From the cell containing the given text, extract its center point as [x, y] coordinate. 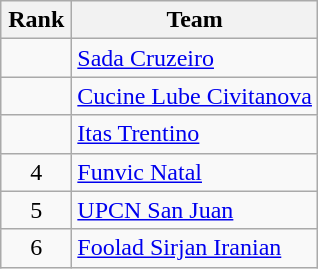
Foolad Sirjan Iranian [195, 248]
Team [195, 20]
6 [36, 248]
Cucine Lube Civitanova [195, 96]
Rank [36, 20]
UPCN San Juan [195, 210]
Funvic Natal [195, 172]
Itas Trentino [195, 134]
Sada Cruzeiro [195, 58]
5 [36, 210]
4 [36, 172]
